Pinpoint the cell where the given text exists, returning its (x, y) midpoint coordinate. 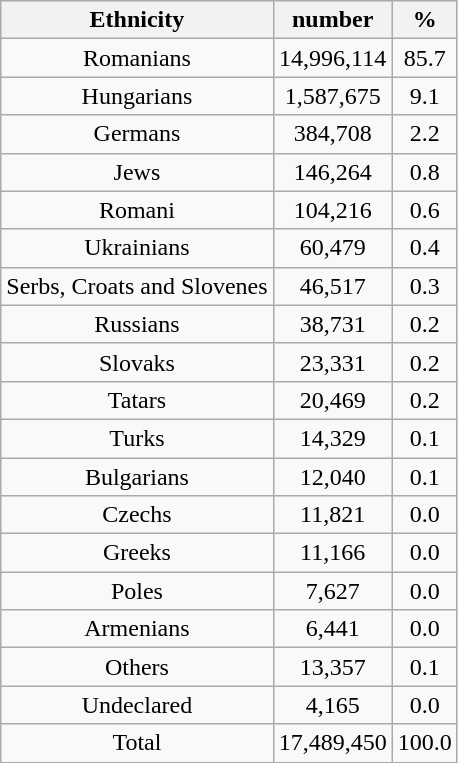
Poles (137, 591)
6,441 (332, 629)
Romani (137, 210)
Tatars (137, 400)
85.7 (424, 58)
Greeks (137, 553)
0.4 (424, 248)
Hungarians (137, 96)
number (332, 20)
Slovaks (137, 362)
146,264 (332, 172)
Russians (137, 324)
0.6 (424, 210)
0.3 (424, 286)
12,040 (332, 477)
11,821 (332, 515)
20,469 (332, 400)
Ethnicity (137, 20)
4,165 (332, 705)
9.1 (424, 96)
23,331 (332, 362)
17,489,450 (332, 743)
Jews (137, 172)
Ukrainians (137, 248)
13,357 (332, 667)
Germans (137, 134)
38,731 (332, 324)
7,627 (332, 591)
14,329 (332, 438)
Undeclared (137, 705)
60,479 (332, 248)
Total (137, 743)
Serbs, Croats and Slovenes (137, 286)
11,166 (332, 553)
Bulgarians (137, 477)
104,216 (332, 210)
2.2 (424, 134)
Turks (137, 438)
100.0 (424, 743)
14,996,114 (332, 58)
46,517 (332, 286)
1,587,675 (332, 96)
384,708 (332, 134)
Romanians (137, 58)
Others (137, 667)
% (424, 20)
Armenians (137, 629)
0.8 (424, 172)
Czechs (137, 515)
